From the cell containing the given text, extract its center point as (X, Y) coordinate. 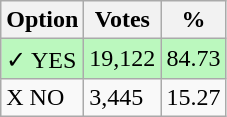
3,445 (122, 97)
Option (42, 20)
19,122 (122, 59)
% (194, 20)
X NO (42, 97)
✓ YES (42, 59)
Votes (122, 20)
15.27 (194, 97)
84.73 (194, 59)
